Provide the [x, y] coordinate of the cell's center where the given text is located.  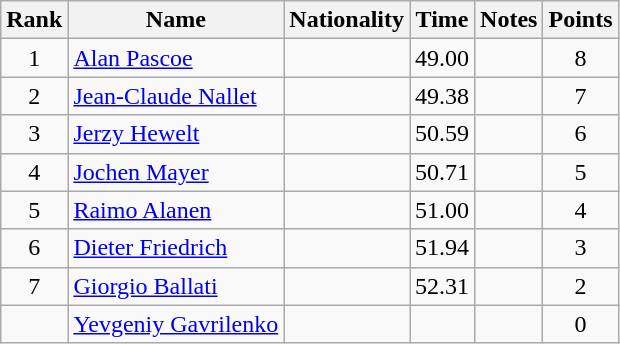
Jean-Claude Nallet [176, 96]
52.31 [442, 286]
Jerzy Hewelt [176, 134]
Notes [509, 20]
49.00 [442, 58]
51.94 [442, 248]
1 [34, 58]
50.59 [442, 134]
Nationality [347, 20]
Dieter Friedrich [176, 248]
Rank [34, 20]
50.71 [442, 172]
0 [580, 324]
49.38 [442, 96]
Alan Pascoe [176, 58]
Points [580, 20]
Yevgeniy Gavrilenko [176, 324]
Jochen Mayer [176, 172]
8 [580, 58]
Giorgio Ballati [176, 286]
51.00 [442, 210]
Raimo Alanen [176, 210]
Time [442, 20]
Name [176, 20]
